Output the [x, y] coordinate of the center of the cell containing the given text.  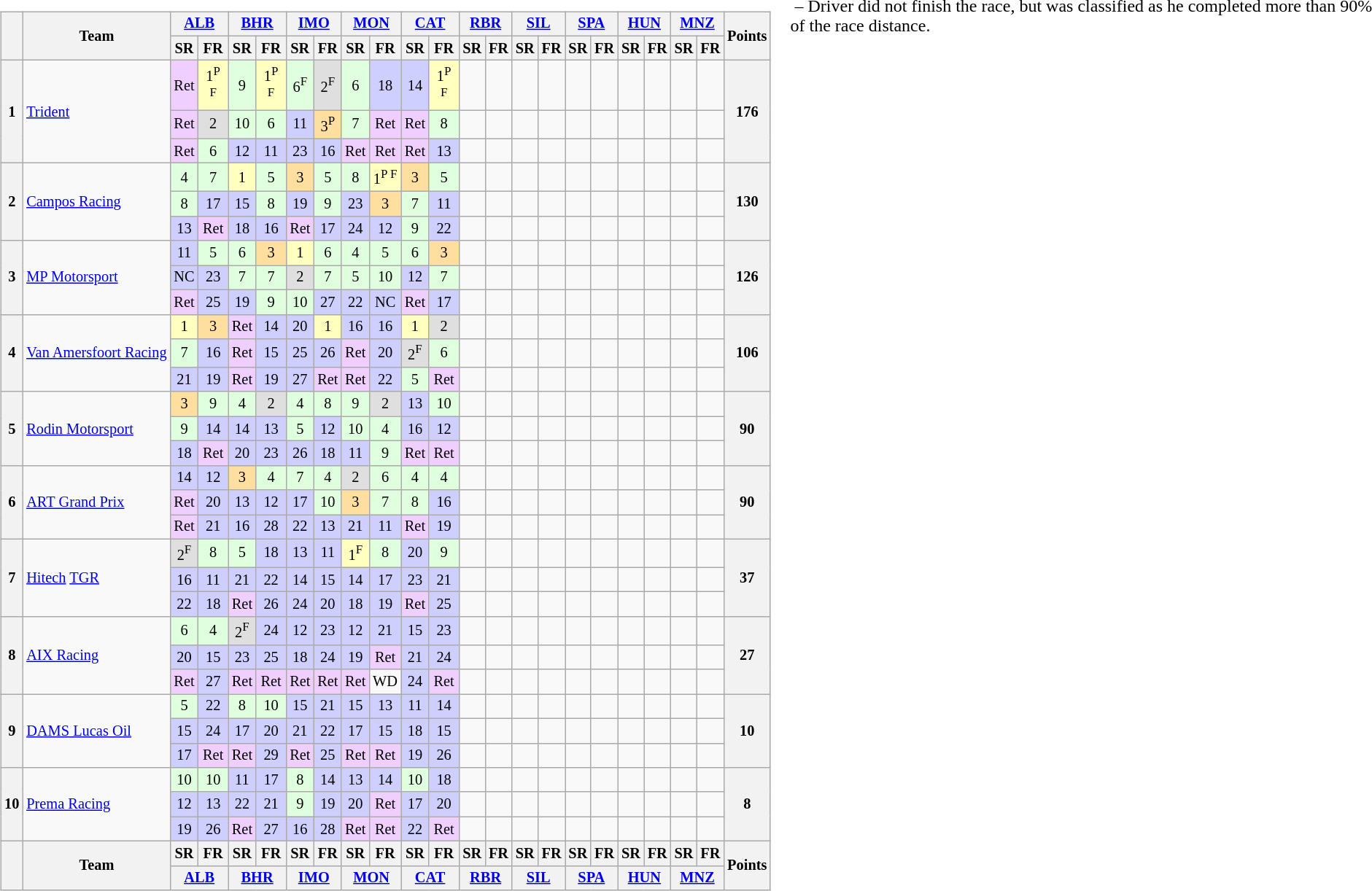
MP Motorsport [96, 277]
Van Amersfoort Racing [96, 353]
130 [747, 202]
DAMS Lucas Oil [96, 731]
29 [271, 755]
37 [747, 577]
Rodin Motorsport [96, 429]
ART Grand Prix [96, 502]
6F [300, 85]
AIX Racing [96, 655]
176 [747, 112]
1F [355, 553]
106 [747, 353]
Campos Racing [96, 202]
126 [747, 277]
Prema Racing [96, 805]
Trident [96, 112]
Hitech TGR [96, 577]
WD [385, 682]
3P [328, 124]
